Return [x, y] of the center of cell containing provided text 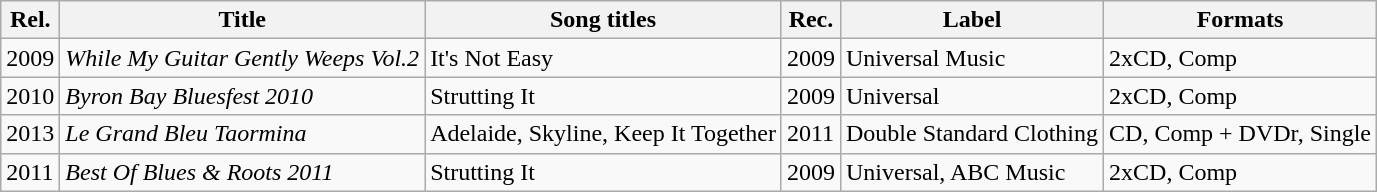
While My Guitar Gently Weeps Vol.2 [242, 58]
Formats [1240, 20]
Universal, ABC Music [972, 172]
It's Not Easy [604, 58]
Adelaide, Skyline, Keep It Together [604, 134]
2013 [30, 134]
Best Of Blues & Roots 2011 [242, 172]
Rec. [810, 20]
Universal Music [972, 58]
Rel. [30, 20]
Title [242, 20]
Le Grand Bleu Taormina [242, 134]
Universal [972, 96]
Byron Bay Bluesfest 2010 [242, 96]
2010 [30, 96]
Label [972, 20]
Song titles [604, 20]
CD, Comp + DVDr, Single [1240, 134]
Double Standard Clothing [972, 134]
